Find where the given text appears and provide that cell's center as (X, Y) coordinate. 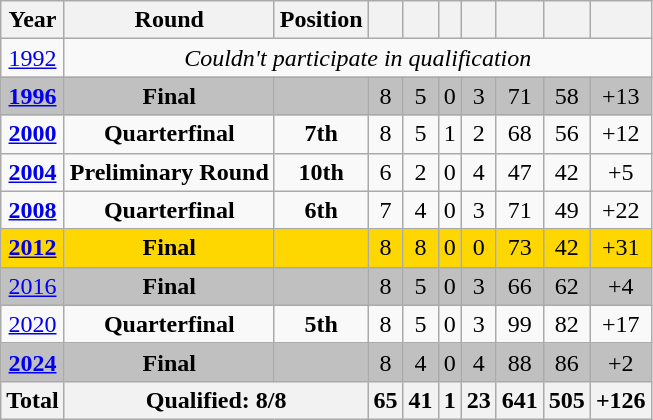
+5 (620, 172)
+17 (620, 324)
Couldn't participate in qualification (358, 58)
2012 (33, 248)
62 (566, 286)
505 (566, 400)
641 (520, 400)
6th (321, 210)
10th (321, 172)
7th (321, 134)
7 (386, 210)
+31 (620, 248)
1992 (33, 58)
99 (520, 324)
73 (520, 248)
1996 (33, 96)
Round (169, 20)
Position (321, 20)
2008 (33, 210)
49 (566, 210)
2016 (33, 286)
Year (33, 20)
+13 (620, 96)
41 (420, 400)
68 (520, 134)
47 (520, 172)
2024 (33, 362)
Qualified: 8/8 (216, 400)
5th (321, 324)
Total (33, 400)
6 (386, 172)
65 (386, 400)
+126 (620, 400)
88 (520, 362)
Preliminary Round (169, 172)
23 (478, 400)
+22 (620, 210)
+2 (620, 362)
58 (566, 96)
82 (566, 324)
66 (520, 286)
+12 (620, 134)
56 (566, 134)
2000 (33, 134)
2020 (33, 324)
+4 (620, 286)
86 (566, 362)
2004 (33, 172)
